Scan for the cell matching the given text and deliver its [x, y] coordinate at center. 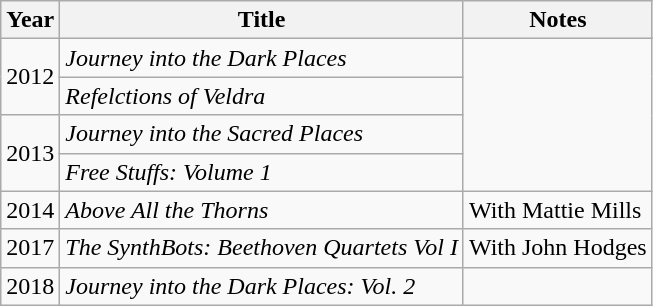
Title [262, 20]
2012 [30, 77]
Journey into the Dark Places [262, 58]
Above All the Thorns [262, 210]
2017 [30, 248]
2014 [30, 210]
With John Hodges [558, 248]
Free Stuffs: Volume 1 [262, 172]
Journey into the Dark Places: Vol. 2 [262, 286]
2013 [30, 153]
2018 [30, 286]
Refelctions of Veldra [262, 96]
Journey into the Sacred Places [262, 134]
With Mattie Mills [558, 210]
Notes [558, 20]
The SynthBots: Beethoven Quartets Vol I [262, 248]
Year [30, 20]
